Detect which cell encompasses the target text, then output its (x, y) center coordinate. 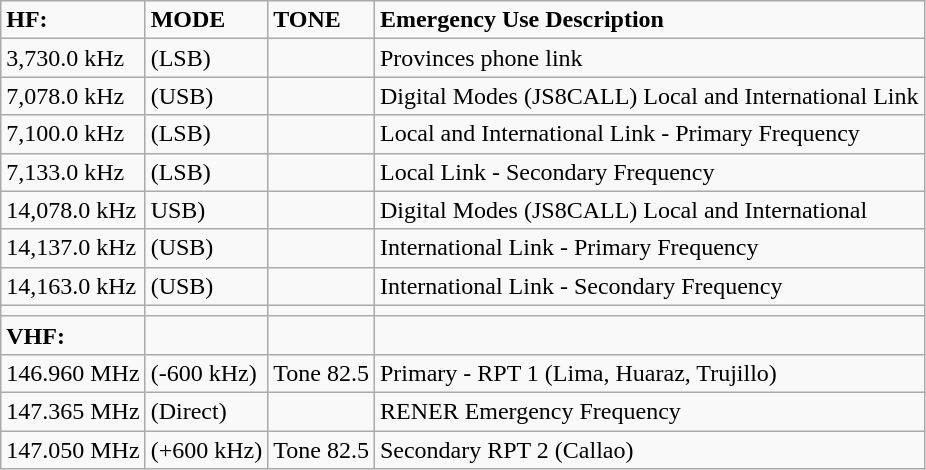
RENER Emergency Frequency (649, 411)
7,078.0 kHz (73, 96)
14,137.0 kHz (73, 248)
147.365 MHz (73, 411)
14,163.0 kHz (73, 286)
Secondary RPT 2 (Callao) (649, 449)
MODE (206, 20)
(-600 kHz) (206, 373)
International Link - Secondary Frequency (649, 286)
Primary - RPT 1 (Lima, Huaraz, Trujillo) (649, 373)
(+600 kHz) (206, 449)
Local Link - Secondary Frequency (649, 172)
3,730.0 kHz (73, 58)
Digital Modes (JS8CALL) Local and International Link (649, 96)
TONE (322, 20)
USB) (206, 210)
Local and International Link - Primary Frequency (649, 134)
Emergency Use Description (649, 20)
7,133.0 kHz (73, 172)
146.960 MHz (73, 373)
International Link - Primary Frequency (649, 248)
(Direct) (206, 411)
VHF: (73, 335)
7,100.0 kHz (73, 134)
147.050 MHz (73, 449)
Provinces phone link (649, 58)
Digital Modes (JS8CALL) Local and International (649, 210)
14,078.0 kHz (73, 210)
HF: (73, 20)
